From the cell containing the given text, extract its center point as (X, Y) coordinate. 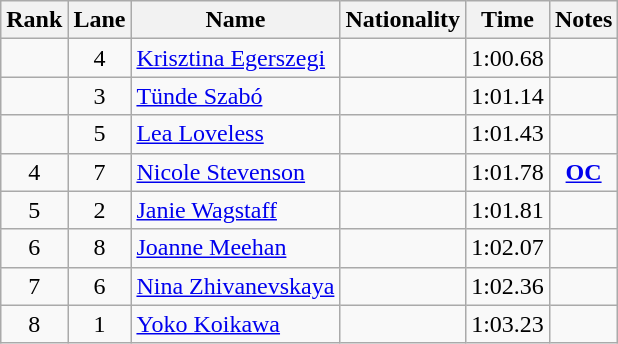
1 (100, 324)
OC (583, 172)
1:00.68 (508, 58)
Krisztina Egerszegi (236, 58)
Nina Zhivanevskaya (236, 286)
Time (508, 20)
Rank (34, 20)
Name (236, 20)
2 (100, 210)
1:02.07 (508, 248)
1:02.36 (508, 286)
1:01.78 (508, 172)
Joanne Meehan (236, 248)
1:01.81 (508, 210)
Notes (583, 20)
Lane (100, 20)
1:03.23 (508, 324)
1:01.14 (508, 96)
1:01.43 (508, 134)
Nationality (403, 20)
3 (100, 96)
Nicole Stevenson (236, 172)
Lea Loveless (236, 134)
Tünde Szabó (236, 96)
Janie Wagstaff (236, 210)
Yoko Koikawa (236, 324)
